Extract the (x, y) coordinate from the center of the cell holding the provided text.  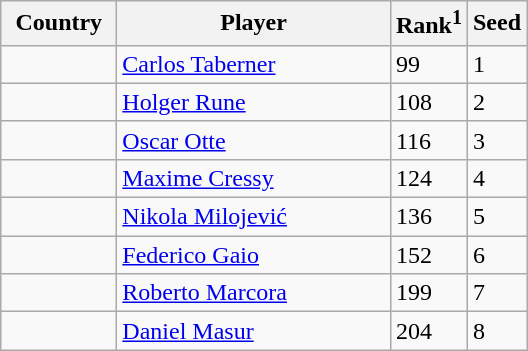
Nikola Milojević (254, 217)
Rank1 (428, 24)
2 (496, 102)
204 (428, 331)
116 (428, 140)
Holger Rune (254, 102)
99 (428, 64)
8 (496, 331)
Oscar Otte (254, 140)
Country (59, 24)
Daniel Masur (254, 331)
Roberto Marcora (254, 293)
124 (428, 178)
Federico Gaio (254, 255)
6 (496, 255)
108 (428, 102)
4 (496, 178)
1 (496, 64)
3 (496, 140)
7 (496, 293)
152 (428, 255)
5 (496, 217)
Seed (496, 24)
136 (428, 217)
Maxime Cressy (254, 178)
Player (254, 24)
Carlos Taberner (254, 64)
199 (428, 293)
